Pinpoint the cell where the given text exists, returning its (x, y) midpoint coordinate. 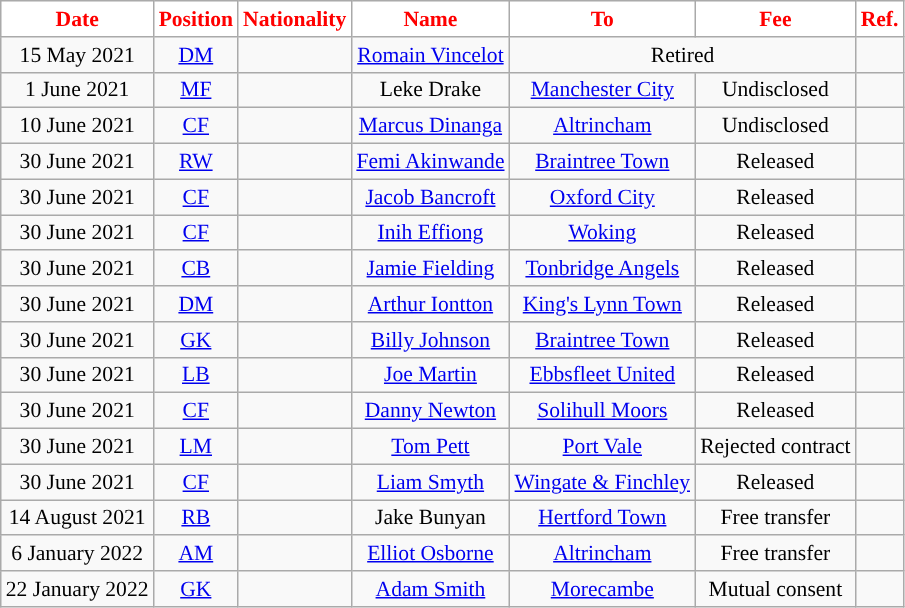
AM (196, 554)
Port Vale (603, 447)
Mutual consent (776, 589)
Woking (603, 233)
Billy Johnson (430, 340)
Solihull Moors (603, 411)
Retired (683, 55)
Elliot Osborne (430, 554)
RW (196, 162)
10 June 2021 (78, 126)
Danny Newton (430, 411)
Adam Smith (430, 589)
Femi Akinwande (430, 162)
15 May 2021 (78, 55)
22 January 2022 (78, 589)
Name (430, 19)
Tonbridge Angels (603, 269)
Nationality (294, 19)
Leke Drake (430, 90)
14 August 2021 (78, 518)
Manchester City (603, 90)
Marcus Dinanga (430, 126)
Date (78, 19)
King's Lynn Town (603, 304)
Liam Smyth (430, 482)
Fee (776, 19)
1 June 2021 (78, 90)
Joe Martin (430, 375)
To (603, 19)
Tom Pett (430, 447)
Position (196, 19)
LB (196, 375)
Oxford City (603, 197)
6 January 2022 (78, 554)
Inih Effiong (430, 233)
Jacob Bancroft (430, 197)
Arthur Iontton (430, 304)
Jake Bunyan (430, 518)
Romain Vincelot (430, 55)
CB (196, 269)
Wingate & Finchley (603, 482)
MF (196, 90)
RB (196, 518)
Hertford Town (603, 518)
Rejected contract (776, 447)
LM (196, 447)
Jamie Fielding (430, 269)
Morecambe (603, 589)
Ref. (880, 19)
Ebbsfleet United (603, 375)
